Capture the cell that displays the provided text and extract its [x, y] central coordinate. 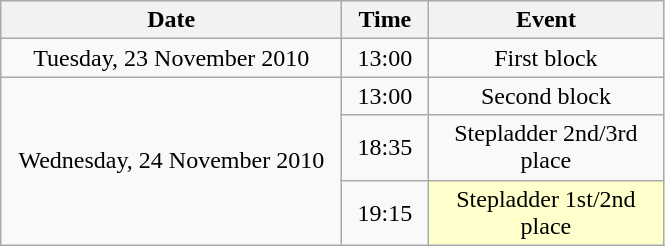
Stepladder 2nd/3rd place [546, 148]
Event [546, 20]
19:15 [385, 212]
First block [546, 58]
Second block [546, 96]
Stepladder 1st/2nd place [546, 212]
Tuesday, 23 November 2010 [172, 58]
18:35 [385, 148]
Time [385, 20]
Date [172, 20]
Wednesday, 24 November 2010 [172, 161]
